Return (X, Y) of the center of cell containing provided text 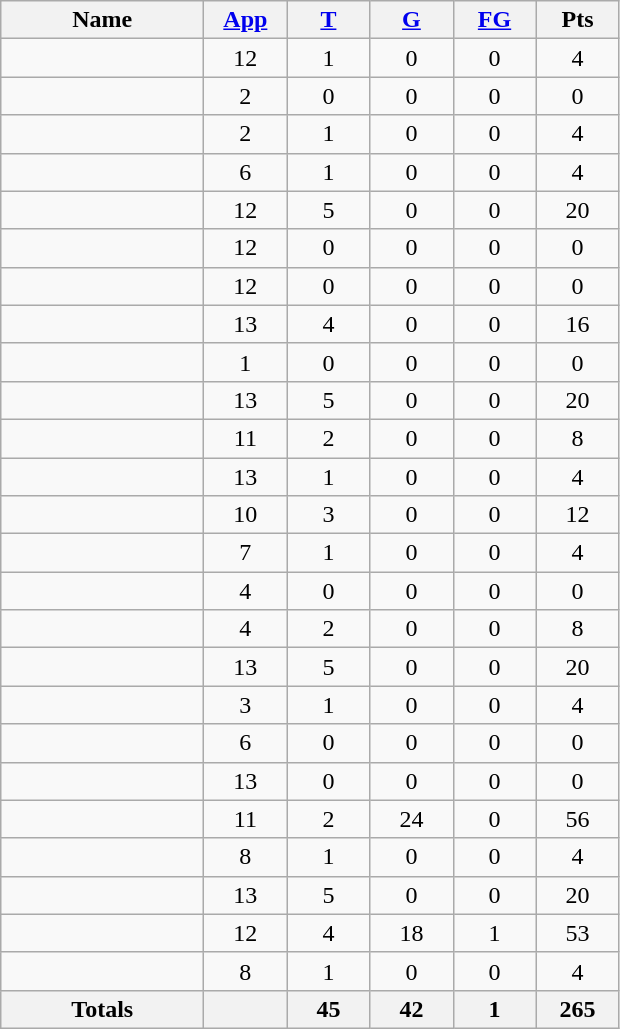
16 (578, 324)
53 (578, 933)
G (412, 20)
24 (412, 819)
10 (246, 515)
T (328, 20)
56 (578, 819)
FG (494, 20)
265 (578, 1009)
42 (412, 1009)
18 (412, 933)
45 (328, 1009)
Name (102, 20)
Totals (102, 1009)
Pts (578, 20)
App (246, 20)
7 (246, 553)
